Find where the given text appears and provide that cell's center as (X, Y) coordinate. 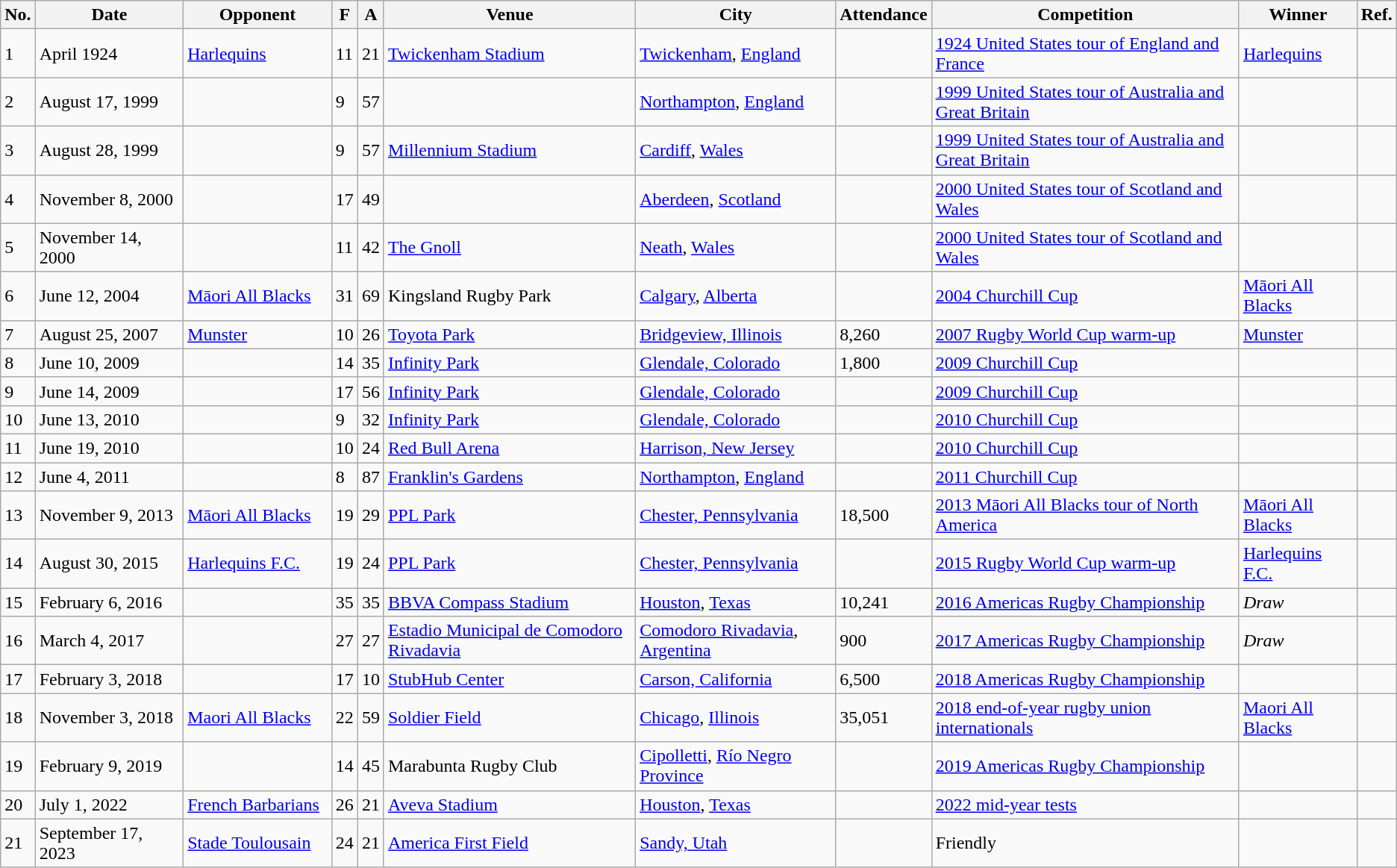
2019 Americas Rugby Championship (1085, 766)
Opponent (258, 15)
2018 end-of-year rugby union internationals (1085, 718)
Winner (1298, 15)
June 4, 2011 (109, 477)
StubHub Center (509, 679)
June 19, 2010 (109, 448)
Sandy, Utah (736, 843)
Attendance (884, 15)
Neath, Wales (736, 248)
Harrison, New Jersey (736, 448)
87 (370, 477)
February 9, 2019 (109, 766)
March 4, 2017 (109, 640)
French Barbarians (258, 805)
City (736, 15)
August 17, 1999 (109, 102)
September 17, 2023 (109, 843)
November 9, 2013 (109, 515)
Twickenham Stadium (509, 54)
November 3, 2018 (109, 718)
Calgary, Alberta (736, 296)
4 (18, 199)
6,500 (884, 679)
2004 Churchill Cup (1085, 296)
6 (18, 296)
Cardiff, Wales (736, 151)
A (370, 15)
2011 Churchill Cup (1085, 477)
2 (18, 102)
Chicago, Illinois (736, 718)
2016 Americas Rugby Championship (1085, 602)
June 12, 2004 (109, 296)
2018 Americas Rugby Championship (1085, 679)
Comodoro Rivadavia, Argentina (736, 640)
29 (370, 515)
Millennium Stadium (509, 151)
59 (370, 718)
Kingsland Rugby Park (509, 296)
10,241 (884, 602)
900 (884, 640)
The Gnoll (509, 248)
America First Field (509, 843)
22 (345, 718)
August 28, 1999 (109, 151)
November 14, 2000 (109, 248)
Stade Toulousain (258, 843)
18 (18, 718)
Aveva Stadium (509, 805)
Estadio Municipal de Comodoro Rivadavia (509, 640)
Cipolletti, Río Negro Province (736, 766)
69 (370, 296)
Bridgeview, Illinois (736, 334)
2007 Rugby World Cup warm-up (1085, 334)
13 (18, 515)
Carson, California (736, 679)
32 (370, 419)
July 1, 2022 (109, 805)
Toyota Park (509, 334)
Date (109, 15)
18,500 (884, 515)
8,260 (884, 334)
1 (18, 54)
No. (18, 15)
June 10, 2009 (109, 363)
August 30, 2015 (109, 564)
Twickenham, England (736, 54)
20 (18, 805)
Marabunta Rugby Club (509, 766)
1,800 (884, 363)
Franklin's Gardens (509, 477)
2013 Māori All Blacks tour of North America (1085, 515)
April 1924 (109, 54)
June 13, 2010 (109, 419)
7 (18, 334)
45 (370, 766)
Aberdeen, Scotland (736, 199)
2017 Americas Rugby Championship (1085, 640)
5 (18, 248)
Soldier Field (509, 718)
3 (18, 151)
Ref. (1376, 15)
31 (345, 296)
November 8, 2000 (109, 199)
16 (18, 640)
Red Bull Arena (509, 448)
2022 mid-year tests (1085, 805)
August 25, 2007 (109, 334)
56 (370, 391)
June 14, 2009 (109, 391)
1924 United States tour of England and France (1085, 54)
Friendly (1085, 843)
42 (370, 248)
Venue (509, 15)
15 (18, 602)
35,051 (884, 718)
49 (370, 199)
2015 Rugby World Cup warm-up (1085, 564)
BBVA Compass Stadium (509, 602)
February 6, 2016 (109, 602)
February 3, 2018 (109, 679)
12 (18, 477)
F (345, 15)
Competition (1085, 15)
